For the text-containing cell, return its midpoint in (X, Y) coordinate format. 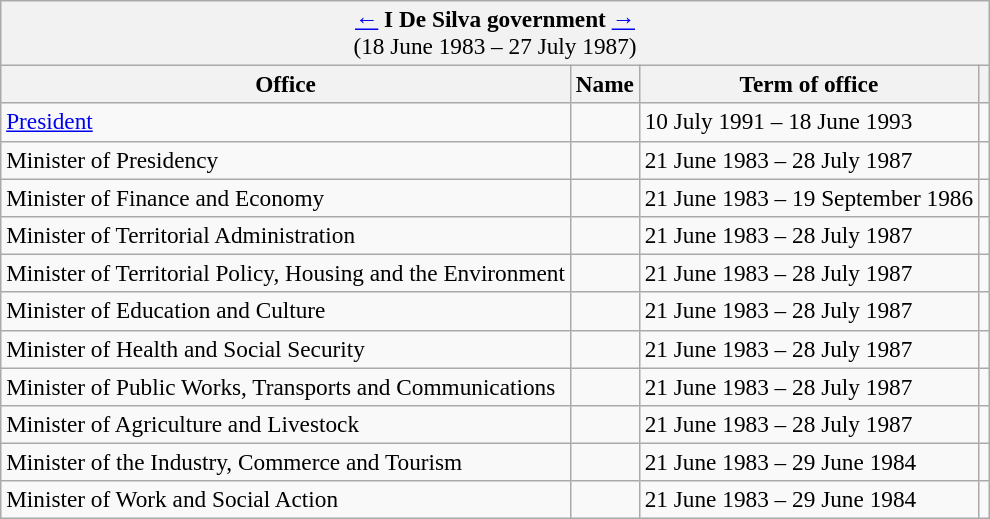
Office (286, 84)
Minister of Work and Social Action (286, 500)
Minister of Presidency (286, 160)
Minister of Territorial Policy, Housing and the Environment (286, 273)
Minister of Health and Social Security (286, 349)
Name (604, 84)
Minister of Territorial Administration (286, 235)
Minister of Education and Culture (286, 311)
Minister of Agriculture and Livestock (286, 424)
Minister of Finance and Economy (286, 197)
President (286, 122)
10 July 1991 – 18 June 1993 (808, 122)
21 June 1983 – 19 September 1986 (808, 197)
Term of office (808, 84)
Minister of Public Works, Transports and Communications (286, 386)
Minister of the Industry, Commerce and Tourism (286, 462)
← I De Silva government →(18 June 1983 – 27 July 1987) (495, 32)
